Scan for the cell matching the given text and deliver its (X, Y) coordinate at center. 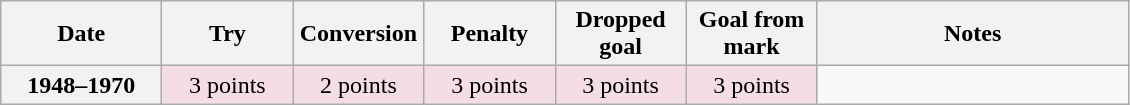
Date (82, 34)
Penalty (490, 34)
Dropped goal (620, 34)
2 points (358, 85)
1948–1970 (82, 85)
Goal from mark (752, 34)
Try (228, 34)
Notes (972, 34)
Conversion (358, 34)
